Extract the [X, Y] coordinate from the center of the cell holding the provided text.  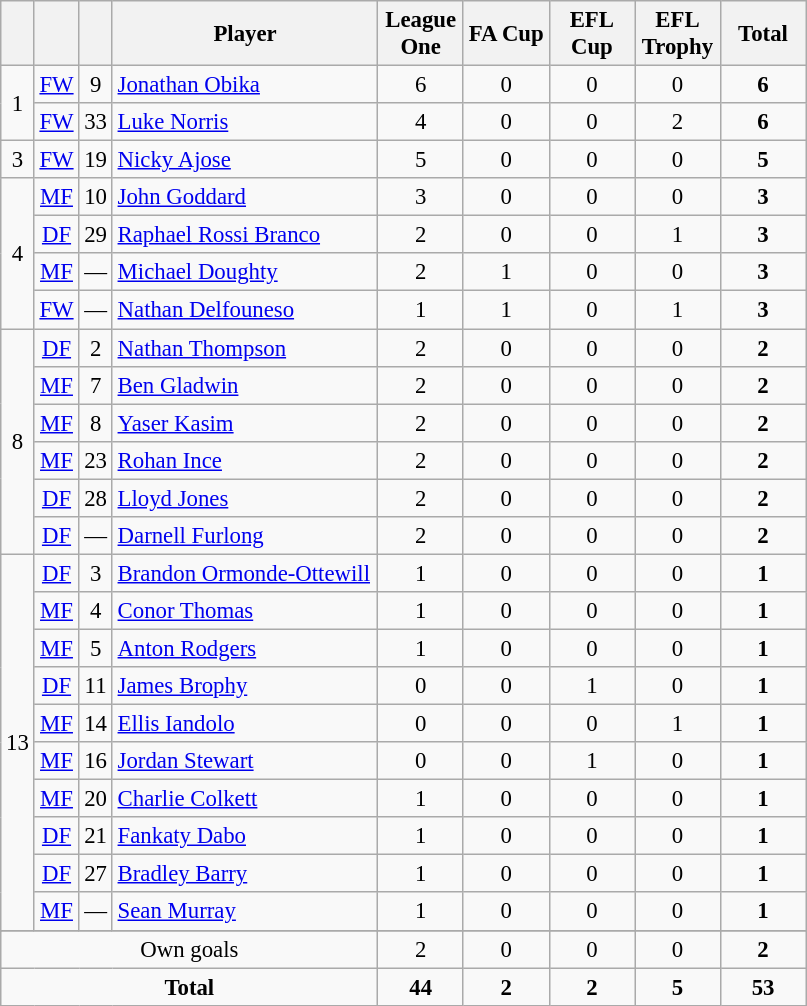
FA Cup [506, 34]
14 [96, 724]
Fankaty Dabo [245, 836]
Ben Gladwin [245, 385]
EFL Cup [592, 34]
44 [421, 987]
Conor Thomas [245, 611]
John Goddard [245, 197]
Jordan Stewart [245, 761]
16 [96, 761]
Yaser Kasim [245, 423]
Lloyd Jones [245, 498]
Raphael Rossi Branco [245, 235]
Player [245, 34]
Bradley Barry [245, 874]
Sean Murray [245, 912]
53 [763, 987]
27 [96, 874]
10 [96, 197]
33 [96, 122]
James Brophy [245, 686]
EFL Trophy [678, 34]
7 [96, 385]
13 [18, 742]
Charlie Colkett [245, 799]
20 [96, 799]
Darnell Furlong [245, 536]
21 [96, 836]
Anton Rodgers [245, 648]
Luke Norris [245, 122]
Rohan Ince [245, 460]
28 [96, 498]
Nathan Delfouneso [245, 310]
19 [96, 160]
Jonathan Obika [245, 85]
Michael Doughty [245, 273]
9 [96, 85]
Own goals [190, 949]
23 [96, 460]
Brandon Ormonde-Ottewill [245, 573]
League One [421, 34]
Nathan Thompson [245, 348]
Ellis Iandolo [245, 724]
11 [96, 686]
Nicky Ajose [245, 160]
29 [96, 235]
